For the text-containing cell, return its midpoint in [x, y] coordinate format. 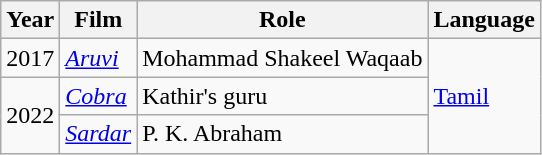
2022 [30, 115]
Mohammad Shakeel Waqaab [282, 58]
Sardar [98, 134]
Tamil [484, 96]
Aruvi [98, 58]
Film [98, 20]
P. K. Abraham [282, 134]
Kathir's guru [282, 96]
2017 [30, 58]
Year [30, 20]
Language [484, 20]
Role [282, 20]
Cobra [98, 96]
